For the text-containing cell, return its midpoint in (x, y) coordinate format. 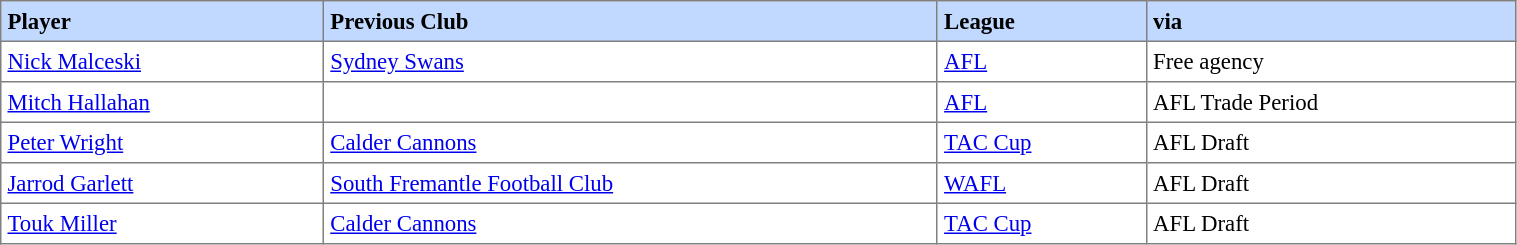
Previous Club (631, 21)
Player (162, 21)
Jarrod Garlett (162, 183)
via (1331, 21)
Mitch Hallahan (162, 102)
League (1042, 21)
Peter Wright (162, 142)
WAFL (1042, 183)
Sydney Swans (631, 61)
Nick Malceski (162, 61)
AFL Trade Period (1331, 102)
Free agency (1331, 61)
Touk Miller (162, 223)
South Fremantle Football Club (631, 183)
